Identify which cell holds the provided text, then report its [X, Y] central coordinate. 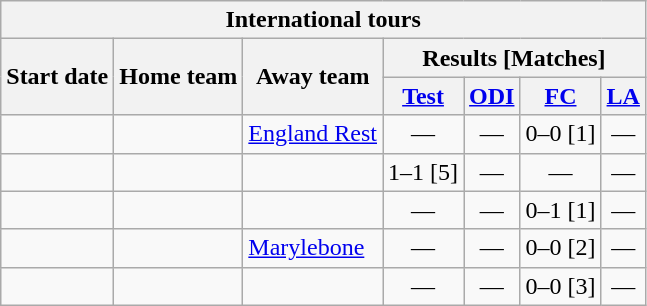
Home team [178, 77]
FC [560, 96]
England Rest [313, 134]
1–1 [5] [424, 172]
Results [Matches] [514, 58]
ODI [492, 96]
Start date [58, 77]
0–0 [2] [560, 248]
LA [623, 96]
0–1 [1] [560, 210]
Marylebone [313, 248]
International tours [324, 20]
0–0 [1] [560, 134]
0–0 [3] [560, 286]
Test [424, 96]
Away team [313, 77]
